Determine the [x, y] coordinate at the center of the cell enclosing the given text.  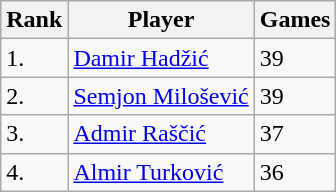
Damir Hadžić [161, 58]
2. [34, 96]
1. [34, 58]
Admir Raščić [161, 134]
4. [34, 172]
Semjon Milošević [161, 96]
Almir Turković [161, 172]
36 [295, 172]
Player [161, 20]
3. [34, 134]
37 [295, 134]
Games [295, 20]
Rank [34, 20]
